Determine the (x, y) coordinate at the center of the cell enclosing the given text.  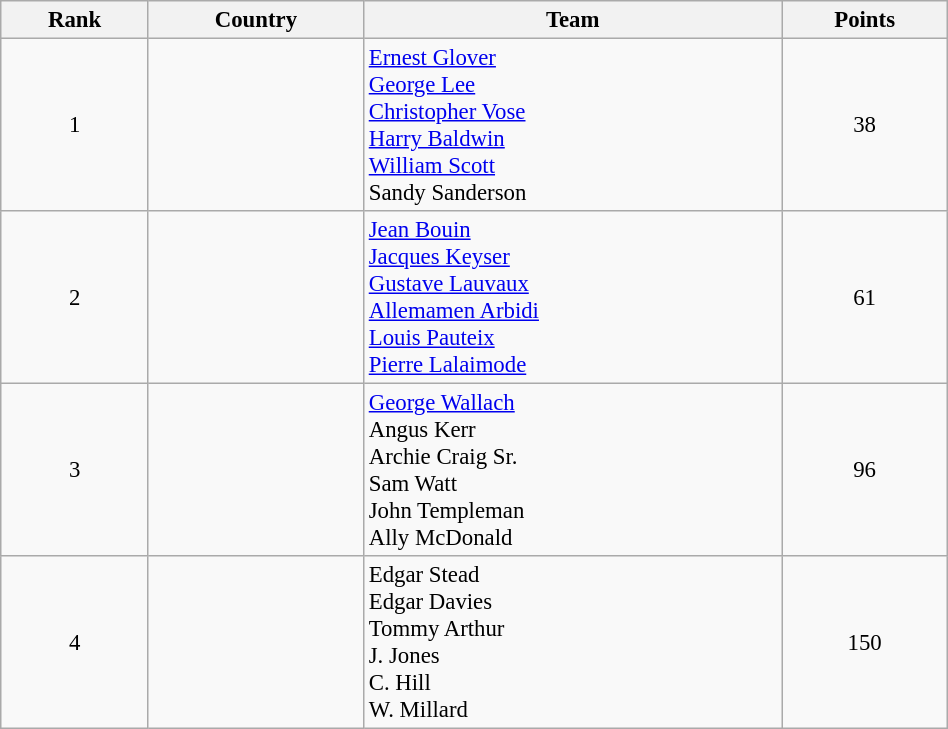
61 (864, 298)
Jean BouinJacques KeyserGustave LauvauxAllemamen ArbidiLouis PauteixPierre Lalaimode (572, 298)
2 (75, 298)
Rank (75, 20)
1 (75, 126)
George WallachAngus KerrArchie Craig Sr.Sam WattJohn TemplemanAlly McDonald (572, 470)
Ernest GloverGeorge LeeChristopher VoseHarry BaldwinWilliam ScottSandy Sanderson (572, 126)
Edgar SteadEdgar DaviesTommy ArthurJ. JonesC. HillW. Millard (572, 642)
4 (75, 642)
96 (864, 470)
Team (572, 20)
3 (75, 470)
Points (864, 20)
38 (864, 126)
Country (256, 20)
150 (864, 642)
